Search for the cell housing the specified text and yield its [x, y] center coordinate. 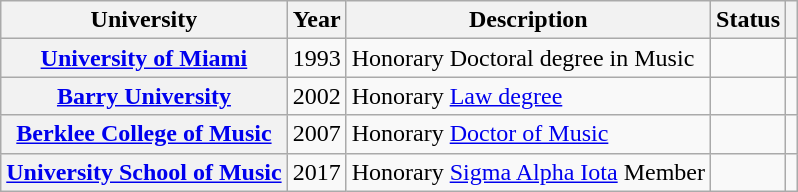
University of Miami [144, 58]
Description [528, 20]
Honorary Sigma Alpha Iota Member [528, 172]
University [144, 20]
2002 [316, 96]
Honorary Doctor of Music [528, 134]
University School of Music [144, 172]
Barry University [144, 96]
2007 [316, 134]
Year [316, 20]
1993 [316, 58]
Status [748, 20]
Honorary Doctoral degree in Music [528, 58]
Berklee College of Music [144, 134]
2017 [316, 172]
Honorary Law degree [528, 96]
